Detect which cell encompasses the target text, then output its (x, y) center coordinate. 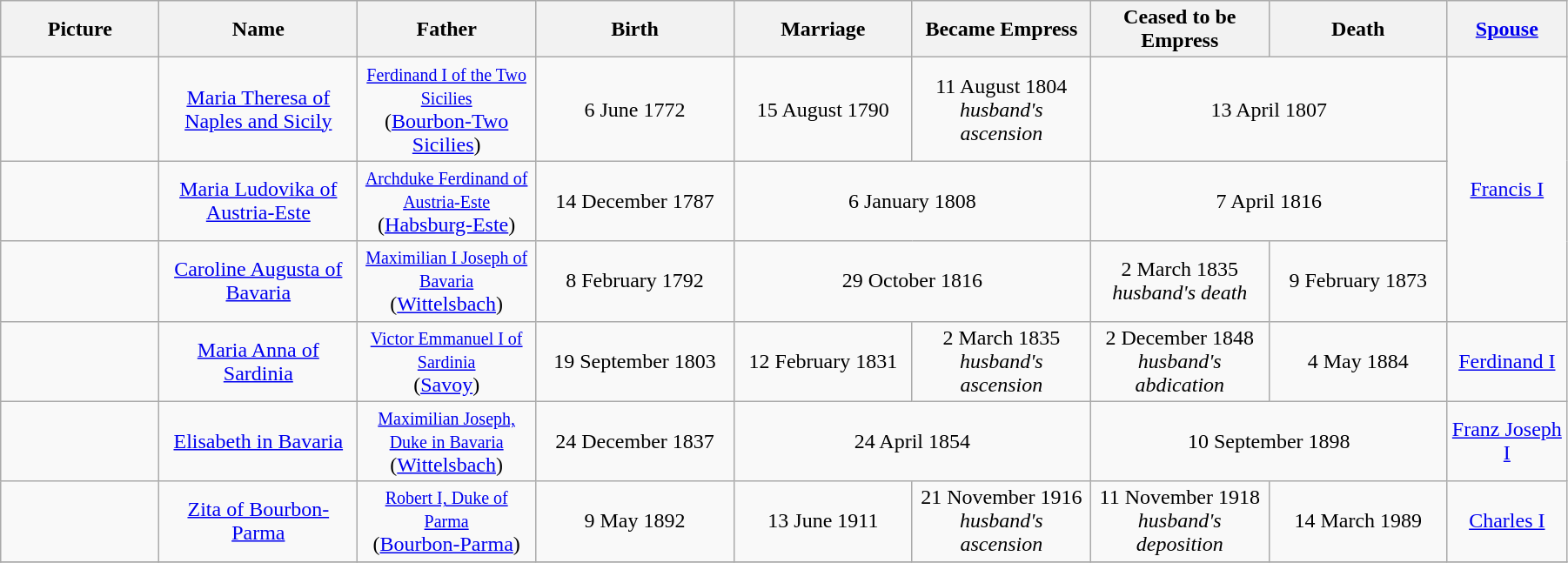
Victor Emmanuel I of Sardinia(Savoy) (447, 361)
2 March 1835husband's death (1180, 281)
13 April 1807 (1269, 110)
Marriage (823, 30)
6 January 1808 (912, 201)
9 February 1873 (1357, 281)
14 March 1989 (1357, 521)
14 December 1787 (635, 201)
Charles I (1507, 521)
4 May 1884 (1357, 361)
24 December 1837 (635, 441)
2 December 1848husband's abdication (1180, 361)
15 August 1790 (823, 110)
2 March 1835husband's ascension (1001, 361)
11 November 1918husband's deposition (1180, 521)
Picture (80, 30)
12 February 1831 (823, 361)
Father (447, 30)
Maria Theresa of Naples and Sicily (258, 110)
Maximilian Joseph, Duke in Bavaria(Wittelsbach) (447, 441)
Francis I (1507, 190)
Caroline Augusta of Bavaria (258, 281)
Archduke Ferdinand of Austria-Este(Habsburg-Este) (447, 201)
Elisabeth in Bavaria (258, 441)
29 October 1816 (912, 281)
Ferdinand I of the Two Sicilies(Bourbon-Two Sicilies) (447, 110)
24 April 1854 (912, 441)
Became Empress (1001, 30)
Franz Joseph I (1507, 441)
Maria Anna of Sardinia (258, 361)
21 November 1916husband's ascension (1001, 521)
Birth (635, 30)
Ceased to be Empress (1180, 30)
Spouse (1507, 30)
6 June 1772 (635, 110)
11 August 1804 husband's ascension (1001, 110)
Maria Ludovika of Austria-Este (258, 201)
Zita of Bourbon-Parma (258, 521)
8 February 1792 (635, 281)
10 September 1898 (1269, 441)
Maximilian I Joseph of Bavaria(Wittelsbach) (447, 281)
Name (258, 30)
19 September 1803 (635, 361)
9 May 1892 (635, 521)
Ferdinand I (1507, 361)
13 June 1911 (823, 521)
Death (1357, 30)
7 April 1816 (1269, 201)
Robert I, Duke of Parma(Bourbon-Parma) (447, 521)
